Return [X, Y] of the center of cell containing provided text 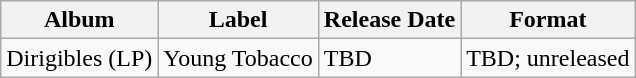
Release Date [389, 20]
Label [238, 20]
TBD [389, 58]
Album [80, 20]
Young Tobacco [238, 58]
TBD; unreleased [548, 58]
Format [548, 20]
Dirigibles (LP) [80, 58]
